For the text-containing cell, return its midpoint in (x, y) coordinate format. 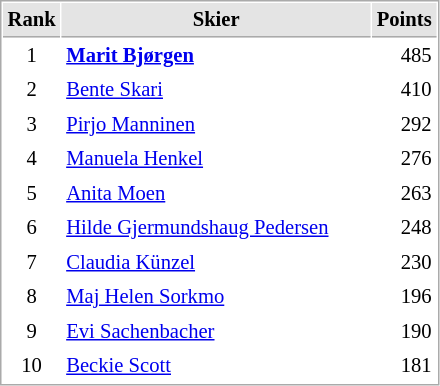
10 (32, 366)
Hilde Gjermundshaug Pedersen (216, 228)
410 (404, 90)
263 (404, 194)
9 (32, 332)
Evi Sachenbacher (216, 332)
6 (32, 228)
Claudia Künzel (216, 262)
Points (404, 20)
276 (404, 158)
Manuela Henkel (216, 158)
Anita Moen (216, 194)
1 (32, 56)
485 (404, 56)
Rank (32, 20)
Maj Helen Sorkmo (216, 296)
4 (32, 158)
248 (404, 228)
Bente Skari (216, 90)
181 (404, 366)
196 (404, 296)
230 (404, 262)
2 (32, 90)
5 (32, 194)
Beckie Scott (216, 366)
Pirjo Manninen (216, 124)
190 (404, 332)
3 (32, 124)
8 (32, 296)
Skier (216, 20)
7 (32, 262)
Marit Bjørgen (216, 56)
292 (404, 124)
